Identify which cell holds the provided text, then report its [X, Y] central coordinate. 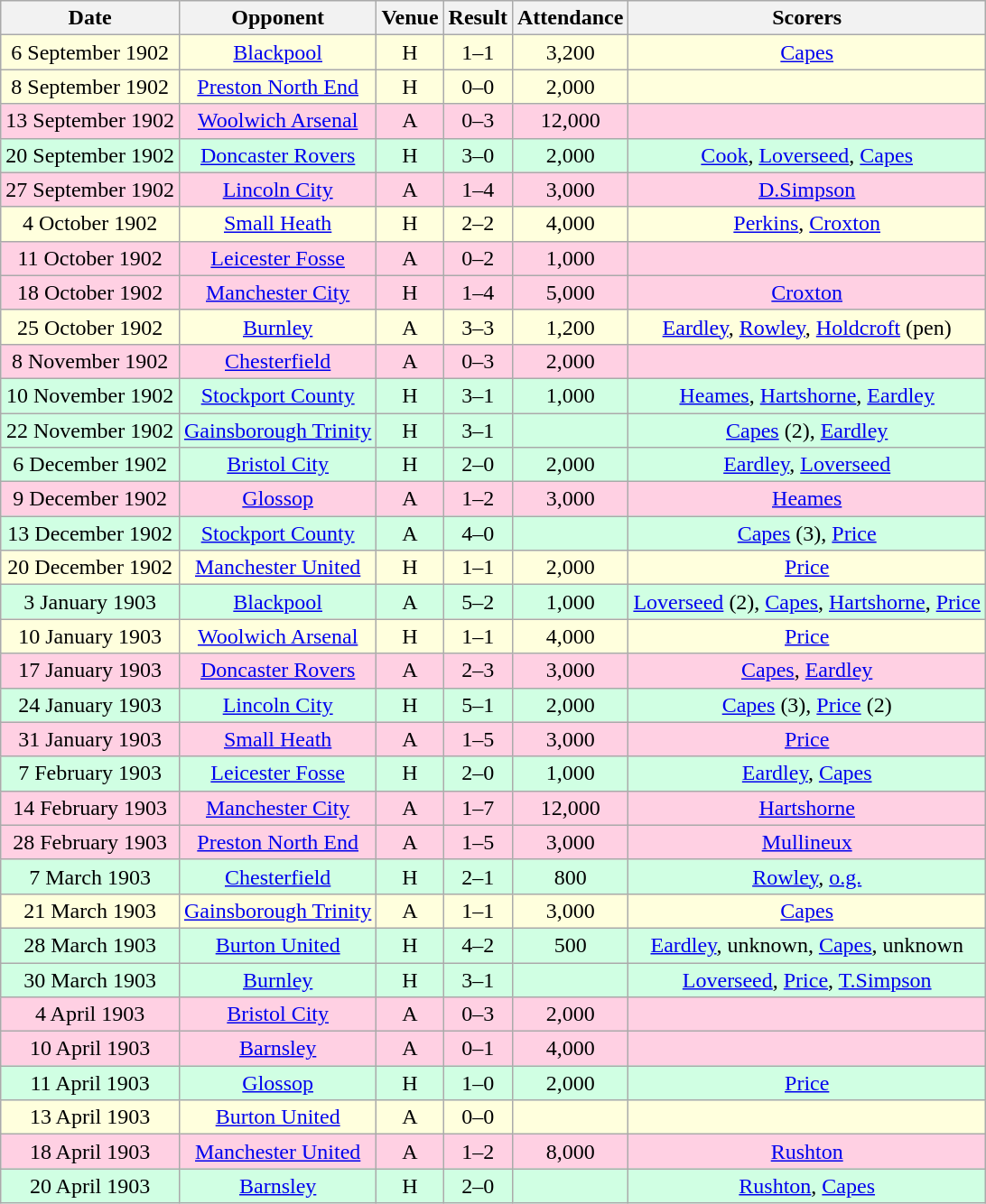
2–2 [478, 224]
5–2 [478, 602]
Eardley, unknown, Capes, unknown [807, 945]
5,000 [570, 292]
6 December 1902 [90, 465]
13 September 1902 [90, 121]
4–2 [478, 945]
4 October 1902 [90, 224]
18 April 1903 [90, 1152]
500 [570, 945]
Scorers [807, 18]
4 April 1903 [90, 1014]
6 September 1902 [90, 52]
1,200 [570, 327]
10 November 1902 [90, 395]
27 September 1902 [90, 190]
3–3 [478, 327]
Eardley, Capes [807, 773]
0–2 [478, 258]
Cook, Loverseed, Capes [807, 155]
22 November 1902 [90, 431]
31 January 1903 [90, 739]
14 February 1903 [90, 808]
25 October 1902 [90, 327]
D.Simpson [807, 190]
Eardley, Loverseed [807, 465]
28 March 1903 [90, 945]
28 February 1903 [90, 842]
17 January 1903 [90, 671]
Capes (3), Price [807, 533]
Opponent [277, 18]
20 December 1902 [90, 568]
Perkins, Croxton [807, 224]
3 January 1903 [90, 602]
2–1 [478, 876]
8,000 [570, 1152]
9 December 1902 [90, 499]
10 January 1903 [90, 636]
3,200 [570, 52]
Venue [410, 18]
21 March 1903 [90, 911]
5–1 [478, 705]
Rushton [807, 1152]
11 October 1902 [90, 258]
Capes (2), Eardley [807, 431]
8 November 1902 [90, 361]
11 April 1903 [90, 1083]
1–7 [478, 808]
Rowley, o.g. [807, 876]
Loverseed, Price, T.Simpson [807, 979]
20 April 1903 [90, 1186]
Heames, Hartshorne, Eardley [807, 395]
7 March 1903 [90, 876]
0–1 [478, 1049]
Capes (3), Price (2) [807, 705]
Eardley, Rowley, Holdcroft (pen) [807, 327]
20 September 1902 [90, 155]
Loverseed (2), Capes, Hartshorne, Price [807, 602]
Result [478, 18]
30 March 1903 [90, 979]
8 September 1902 [90, 87]
7 February 1903 [90, 773]
Heames [807, 499]
13 April 1903 [90, 1117]
Capes, Eardley [807, 671]
3–0 [478, 155]
1–0 [478, 1083]
Croxton [807, 292]
Mullineux [807, 842]
Date [90, 18]
Rushton, Capes [807, 1186]
Hartshorne [807, 808]
24 January 1903 [90, 705]
18 October 1902 [90, 292]
2–3 [478, 671]
800 [570, 876]
10 April 1903 [90, 1049]
4–0 [478, 533]
13 December 1902 [90, 533]
Attendance [570, 18]
